Determine the (x, y) coordinate at the center of the cell enclosing the given text.  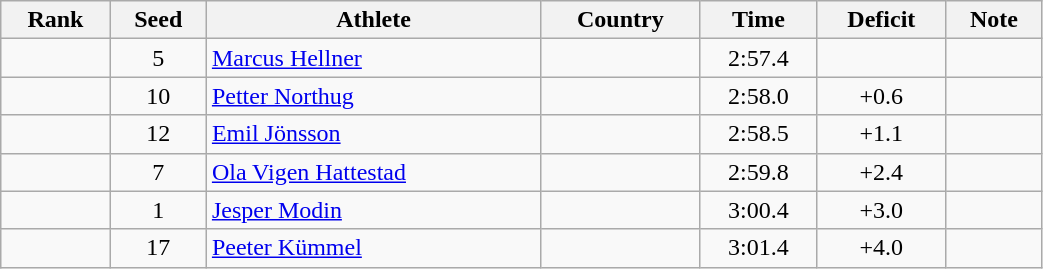
+3.0 (882, 210)
17 (158, 248)
3:01.4 (758, 248)
2:59.8 (758, 172)
2:57.4 (758, 58)
+0.6 (882, 96)
7 (158, 172)
Emil Jönsson (373, 134)
Note (994, 20)
2:58.0 (758, 96)
Rank (56, 20)
Deficit (882, 20)
Seed (158, 20)
Peeter Kümmel (373, 248)
1 (158, 210)
Marcus Hellner (373, 58)
Ola Vigen Hattestad (373, 172)
3:00.4 (758, 210)
Time (758, 20)
2:58.5 (758, 134)
Petter Northug (373, 96)
Country (620, 20)
Athlete (373, 20)
12 (158, 134)
+1.1 (882, 134)
10 (158, 96)
+2.4 (882, 172)
+4.0 (882, 248)
Jesper Modin (373, 210)
5 (158, 58)
